Identify which cell holds the provided text, then report its (x, y) central coordinate. 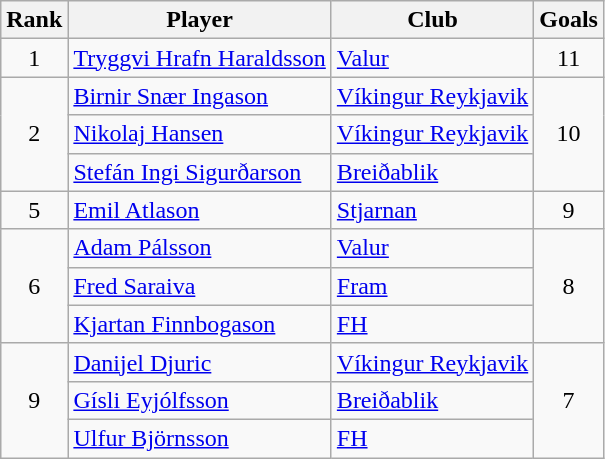
Tryggvi Hrafn Haraldsson (200, 58)
Stjarnan (432, 210)
Stefán Ingi Sigurðarson (200, 172)
Birnir Snær Ingason (200, 96)
Fram (432, 286)
Nikolaj Hansen (200, 134)
7 (569, 400)
2 (34, 134)
1 (34, 58)
Rank (34, 20)
6 (34, 286)
Kjartan Finnbogason (200, 324)
Adam Pálsson (200, 248)
Fred Saraiva (200, 286)
Goals (569, 20)
Player (200, 20)
5 (34, 210)
11 (569, 58)
10 (569, 134)
Emil Atlason (200, 210)
Gísli Eyjólfsson (200, 400)
Ulfur Björnsson (200, 438)
Danijel Djuric (200, 362)
Club (432, 20)
8 (569, 286)
